Identify which cell holds the provided text, then report its (X, Y) central coordinate. 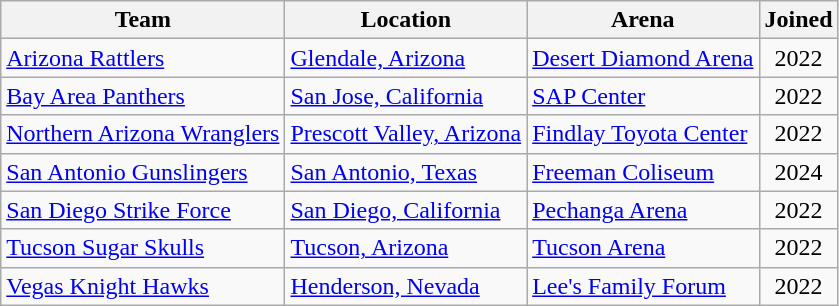
Pechanga Arena (643, 210)
Henderson, Nevada (406, 286)
Tucson, Arizona (406, 248)
SAP Center (643, 96)
San Jose, California (406, 96)
Location (406, 20)
Team (143, 20)
Prescott Valley, Arizona (406, 134)
Lee's Family Forum (643, 286)
Glendale, Arizona (406, 58)
Northern Arizona Wranglers (143, 134)
San Diego, California (406, 210)
San Antonio, Texas (406, 172)
San Antonio Gunslingers (143, 172)
2024 (798, 172)
Arena (643, 20)
Tucson Sugar Skulls (143, 248)
Joined (798, 20)
San Diego Strike Force (143, 210)
Tucson Arena (643, 248)
Findlay Toyota Center (643, 134)
Bay Area Panthers (143, 96)
Arizona Rattlers (143, 58)
Freeman Coliseum (643, 172)
Vegas Knight Hawks (143, 286)
Desert Diamond Arena (643, 58)
